Extract the (X, Y) coordinate from the center of the cell holding the provided text.  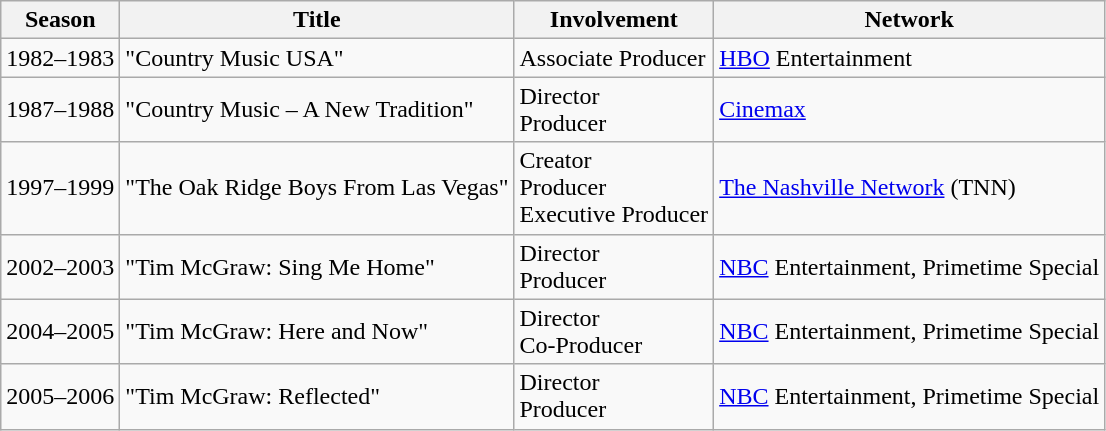
"Tim McGraw: Here and Now" (317, 332)
2005–2006 (60, 396)
"Country Music – A New Tradition" (317, 110)
2004–2005 (60, 332)
Network (910, 20)
Cinemax (910, 110)
1987–1988 (60, 110)
Title (317, 20)
"Tim McGraw: Reflected" (317, 396)
Associate Producer (614, 58)
1997–1999 (60, 188)
"The Oak Ridge Boys From Las Vegas" (317, 188)
2002–2003 (60, 266)
"Tim McGraw: Sing Me Home" (317, 266)
"Country Music USA" (317, 58)
1982–1983 (60, 58)
The Nashville Network (TNN) (910, 188)
HBO Entertainment (910, 58)
DirectorCo-Producer (614, 332)
Season (60, 20)
CreatorProducerExecutive Producer (614, 188)
Involvement (614, 20)
